Locate the cell with the specified text and output its (x, y) center coordinate. 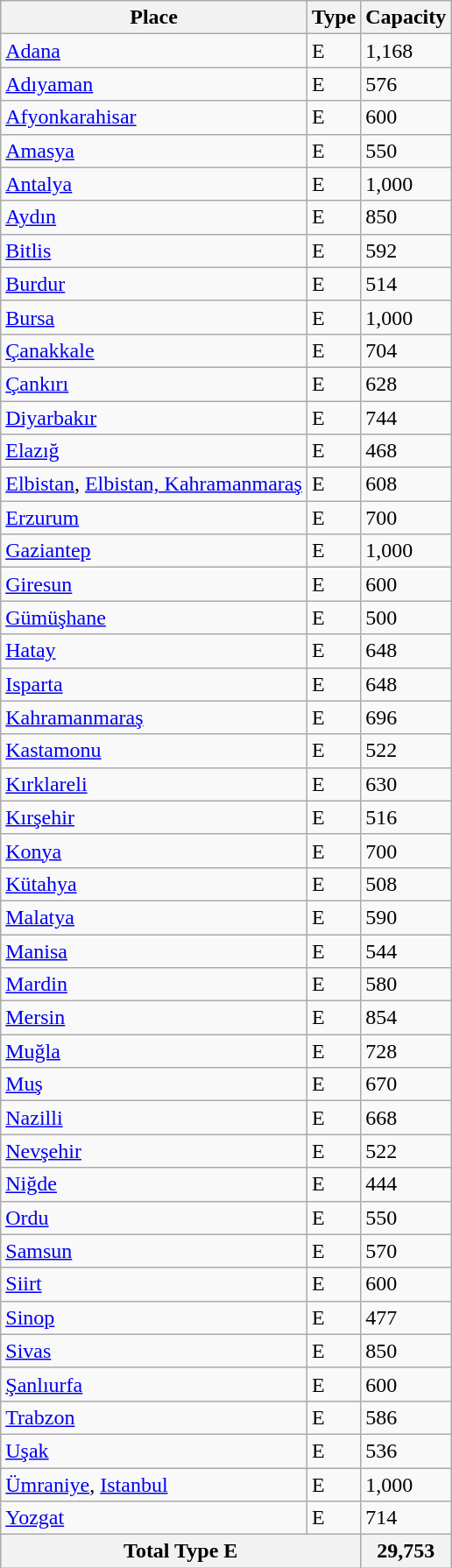
Aydın (154, 217)
Capacity (406, 18)
704 (406, 350)
Nevşehir (154, 1151)
Şanlıurfa (154, 1384)
Kırşehir (154, 817)
592 (406, 251)
696 (406, 717)
Erzurum (154, 518)
Manisa (154, 950)
Burdur (154, 284)
516 (406, 817)
Antalya (154, 184)
Yozgat (154, 1518)
Kastamonu (154, 751)
Ordu (154, 1218)
Trabzon (154, 1417)
570 (406, 1251)
1,168 (406, 51)
477 (406, 1317)
Diyarbakır (154, 418)
Gaziantep (154, 551)
744 (406, 418)
Mersin (154, 1018)
580 (406, 985)
500 (406, 618)
Ümraniye, Istanbul (154, 1485)
Place (154, 18)
514 (406, 284)
628 (406, 384)
Sinop (154, 1317)
586 (406, 1417)
Muğla (154, 1051)
Samsun (154, 1251)
576 (406, 84)
Adıyaman (154, 84)
Afyonkarahisar (154, 117)
468 (406, 451)
444 (406, 1184)
Total Type E (180, 1551)
Konya (154, 851)
Elbistan, Elbistan, Kahramanmaraş (154, 484)
Giresun (154, 584)
Muş (154, 1084)
Type (333, 18)
854 (406, 1018)
608 (406, 484)
Nazilli (154, 1118)
590 (406, 917)
Mardin (154, 985)
670 (406, 1084)
Hatay (154, 651)
Siirt (154, 1284)
630 (406, 784)
Çanakkale (154, 350)
Bitlis (154, 251)
714 (406, 1518)
668 (406, 1118)
Adana (154, 51)
Isparta (154, 684)
Çankırı (154, 384)
536 (406, 1451)
Bursa (154, 317)
Kırklareli (154, 784)
508 (406, 884)
728 (406, 1051)
Sivas (154, 1351)
Uşak (154, 1451)
Amasya (154, 151)
Kütahya (154, 884)
Elazığ (154, 451)
29,753 (406, 1551)
544 (406, 950)
Niğde (154, 1184)
Gümüşhane (154, 618)
Malatya (154, 917)
Kahramanmaraş (154, 717)
